From the cell containing the given text, extract its center point as [X, Y] coordinate. 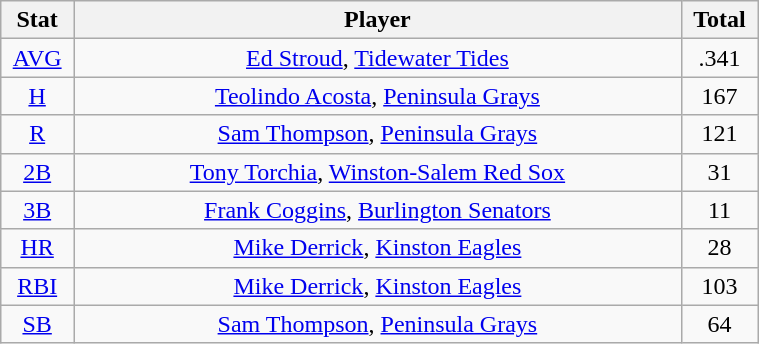
31 [719, 172]
Stat [38, 20]
Total [719, 20]
AVG [38, 58]
Ed Stroud, Tidewater Tides [378, 58]
167 [719, 96]
2B [38, 172]
11 [719, 210]
Teolindo Acosta, Peninsula Grays [378, 96]
H [38, 96]
.341 [719, 58]
R [38, 134]
Player [378, 20]
Tony Torchia, Winston-Salem Red Sox [378, 172]
3B [38, 210]
103 [719, 286]
HR [38, 248]
Frank Coggins, Burlington Senators [378, 210]
64 [719, 324]
SB [38, 324]
28 [719, 248]
121 [719, 134]
RBI [38, 286]
